Locate the cell with the specified text and output its (X, Y) center coordinate. 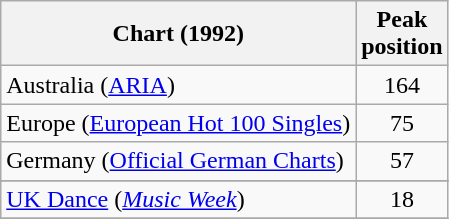
Europe (European Hot 100 Singles) (178, 123)
Peakposition (402, 34)
164 (402, 85)
18 (402, 199)
57 (402, 161)
Australia (ARIA) (178, 85)
Germany (Official German Charts) (178, 161)
75 (402, 123)
Chart (1992) (178, 34)
UK Dance (Music Week) (178, 199)
